Detect which cell encompasses the target text, then output its (X, Y) center coordinate. 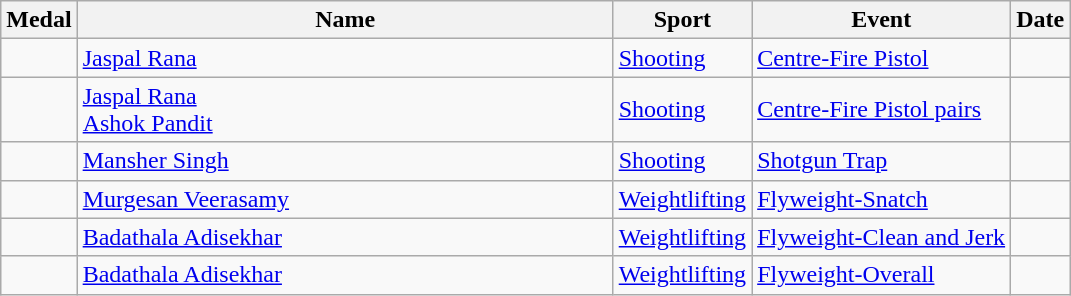
Medal (39, 20)
Centre-Fire Pistol (882, 58)
Centre-Fire Pistol pairs (882, 110)
Jaspal Rana (345, 58)
Sport (682, 20)
Flyweight-Clean and Jerk (882, 237)
Flyweight-Snatch (882, 199)
Event (882, 20)
Mansher Singh (345, 161)
Murgesan Veerasamy (345, 199)
Date (1040, 20)
Shotgun Trap (882, 161)
Jaspal RanaAshok Pandit (345, 110)
Name (345, 20)
Flyweight-Overall (882, 275)
